Provide the [X, Y] coordinate of the cell's center where the given text is located.  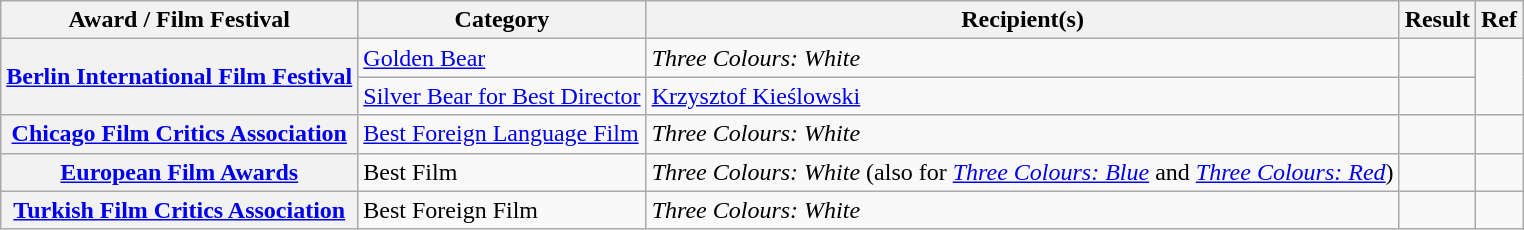
Turkish Film Critics Association [180, 210]
European Film Awards [180, 172]
Result [1437, 20]
Best Foreign Language Film [502, 134]
Award / Film Festival [180, 20]
Silver Bear for Best Director [502, 96]
Krzysztof Kieślowski [1022, 96]
Category [502, 20]
Best Film [502, 172]
Best Foreign Film [502, 210]
Three Colours: White (also for Three Colours: Blue and Three Colours: Red) [1022, 172]
Berlin International Film Festival [180, 77]
Chicago Film Critics Association [180, 134]
Golden Bear [502, 58]
Recipient(s) [1022, 20]
Ref [1500, 20]
